Return the (x, y) coordinate for the center point of the cell that contains the specified text.  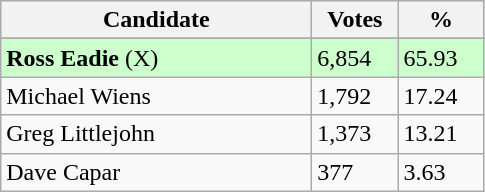
Michael Wiens (156, 96)
6,854 (355, 58)
1,792 (355, 96)
17.24 (441, 96)
65.93 (441, 58)
Candidate (156, 20)
Ross Eadie (X) (156, 58)
Votes (355, 20)
Dave Capar (156, 172)
% (441, 20)
13.21 (441, 134)
3.63 (441, 172)
Greg Littlejohn (156, 134)
1,373 (355, 134)
377 (355, 172)
